From the cell containing the given text, extract its center point as (x, y) coordinate. 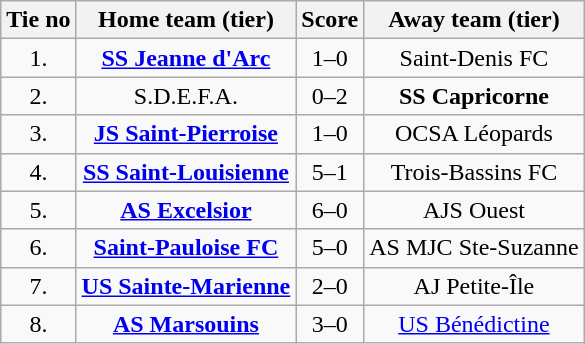
6. (38, 248)
AJ Petite-Île (474, 286)
Trois-Bassins FC (474, 172)
Away team (tier) (474, 20)
Saint-Denis FC (474, 58)
AJS Ouest (474, 210)
SS Capricorne (474, 96)
US Sainte-Marienne (186, 286)
8. (38, 324)
AS MJC Ste-Suzanne (474, 248)
Tie no (38, 20)
2. (38, 96)
7. (38, 286)
OCSA Léopards (474, 134)
SS Saint-Louisienne (186, 172)
Score (330, 20)
1. (38, 58)
3–0 (330, 324)
3. (38, 134)
S.D.E.F.A. (186, 96)
0–2 (330, 96)
SS Jeanne d'Arc (186, 58)
4. (38, 172)
Home team (tier) (186, 20)
JS Saint-Pierroise (186, 134)
AS Marsouins (186, 324)
Saint-Pauloise FC (186, 248)
5–1 (330, 172)
5. (38, 210)
AS Excelsior (186, 210)
5–0 (330, 248)
2–0 (330, 286)
US Bénédictine (474, 324)
6–0 (330, 210)
